Capture the cell that displays the provided text and extract its (x, y) central coordinate. 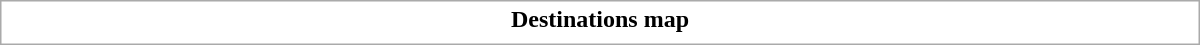
Destinations map (600, 19)
